Extract the [X, Y] coordinate from the center of the cell holding the provided text.  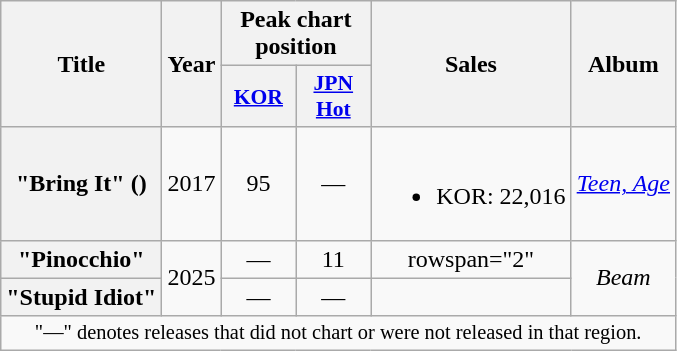
JPNHot [334, 96]
Year [192, 64]
2025 [192, 278]
KOR [258, 96]
11 [334, 259]
Teen, Age [623, 184]
Sales [471, 64]
rowspan="2" [471, 259]
Album [623, 64]
"—" denotes releases that did not chart or were not released in that region. [338, 333]
Title [82, 64]
95 [258, 184]
"Stupid Idiot" [82, 297]
Beam [623, 278]
Peak chart position [296, 34]
KOR: 22,016 [471, 184]
2017 [192, 184]
"Bring It" () [82, 184]
"Pinocchio" [82, 259]
